Return (x, y) of the center of cell containing provided text 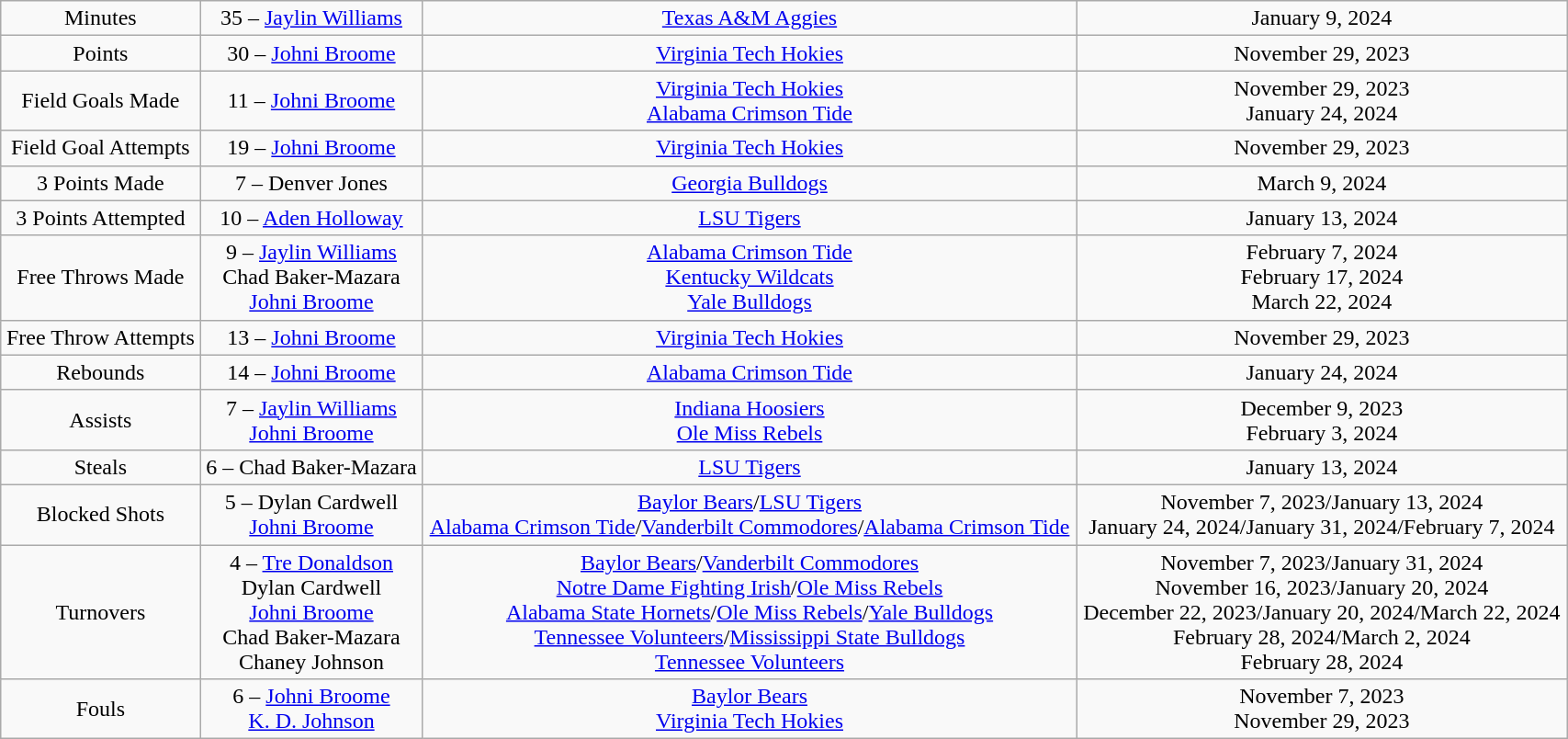
Baylor Bears/LSU TigersAlabama Crimson Tide/Vanderbilt Commodores/Alabama Crimson Tide (750, 515)
Texas A&M Aggies (750, 18)
Field Goal Attempts (101, 148)
Minutes (101, 18)
11 – Johni Broome (311, 101)
6 – Johni BroomeK. D. Johnson (311, 710)
6 – Chad Baker-Mazara (311, 467)
Alabama Crimson TideKentucky WildcatsYale Bulldogs (750, 278)
December 9, 2023February 3, 2024 (1322, 419)
Free Throw Attempts (101, 337)
Points (101, 53)
January 9, 2024 (1322, 18)
Turnovers (101, 611)
Blocked Shots (101, 515)
19 – Johni Broome (311, 148)
Rebounds (101, 372)
3 Points Attempted (101, 218)
10 – Aden Holloway (311, 218)
Assists (101, 419)
5 – Dylan CardwellJohni Broome (311, 515)
7 – Jaylin WilliamsJohni Broome (311, 419)
13 – Johni Broome (311, 337)
Fouls (101, 710)
Indiana HoosiersOle Miss Rebels (750, 419)
November 7, 2023/January 13, 2024January 24, 2024/January 31, 2024/February 7, 2024 (1322, 515)
Field Goals Made (101, 101)
Virginia Tech HokiesAlabama Crimson Tide (750, 101)
Baylor BearsVirginia Tech Hokies (750, 710)
Georgia Bulldogs (750, 183)
Alabama Crimson Tide (750, 372)
9 – Jaylin WilliamsChad Baker-MazaraJohni Broome (311, 278)
14 – Johni Broome (311, 372)
January 24, 2024 (1322, 372)
November 7, 2023November 29, 2023 (1322, 710)
Steals (101, 467)
7 – Denver Jones (311, 183)
Free Throws Made (101, 278)
March 9, 2024 (1322, 183)
February 7, 2024February 17, 2024March 22, 2024 (1322, 278)
3 Points Made (101, 183)
30 – Johni Broome (311, 53)
35 – Jaylin Williams (311, 18)
November 29, 2023January 24, 2024 (1322, 101)
4 – Tre DonaldsonDylan CardwellJohni BroomeChad Baker-MazaraChaney Johnson (311, 611)
